Capture the cell that displays the provided text and extract its (x, y) central coordinate. 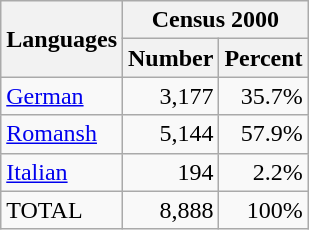
Census 2000 (216, 20)
57.9% (264, 134)
2.2% (264, 172)
Italian (62, 172)
German (62, 96)
Languages (62, 39)
35.7% (264, 96)
100% (264, 210)
Percent (264, 58)
Number (171, 58)
5,144 (171, 134)
Romansh (62, 134)
3,177 (171, 96)
8,888 (171, 210)
TOTAL (62, 210)
194 (171, 172)
